Scan for the cell matching the given text and deliver its [X, Y] coordinate at center. 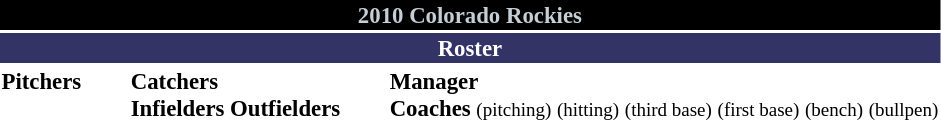
2010 Colorado Rockies [470, 15]
Roster [470, 48]
